Provide the [x, y] coordinate of the cell's center where the given text is located.  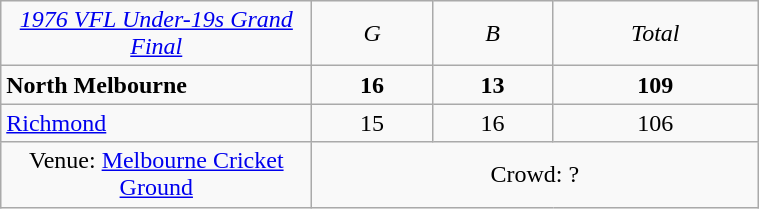
B [492, 34]
Venue: Melbourne Cricket Ground [156, 174]
G [372, 34]
Richmond [156, 123]
15 [372, 123]
13 [492, 85]
Crowd: ? [535, 174]
106 [656, 123]
North Melbourne [156, 85]
109 [656, 85]
Total [656, 34]
1976 VFL Under-19s Grand Final [156, 34]
